Detect which cell encompasses the target text, then output its [X, Y] center coordinate. 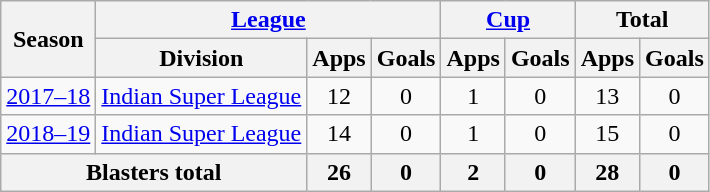
Blasters total [154, 172]
League [268, 20]
15 [607, 134]
2017–18 [48, 96]
Division [202, 58]
12 [339, 96]
Season [48, 39]
28 [607, 172]
26 [339, 172]
13 [607, 96]
Total [642, 20]
2018–19 [48, 134]
2 [473, 172]
Cup [508, 20]
14 [339, 134]
